Return [x, y] of the center of cell containing provided text 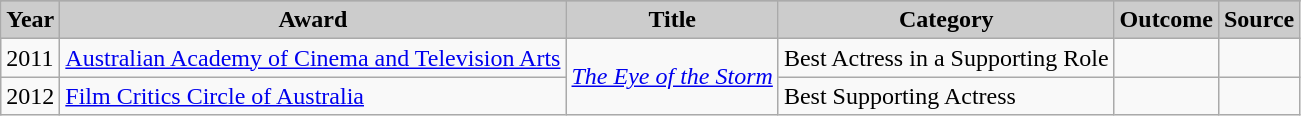
The Eye of the Storm [672, 77]
Title [672, 20]
Best Actress in a Supporting Role [946, 58]
Award [313, 20]
Category [946, 20]
Film Critics Circle of Australia [313, 96]
Source [1258, 20]
Best Supporting Actress [946, 96]
Australian Academy of Cinema and Television Arts [313, 58]
Outcome [1166, 20]
2011 [30, 58]
2012 [30, 96]
Year [30, 20]
